Capture the cell that displays the provided text and extract its (X, Y) central coordinate. 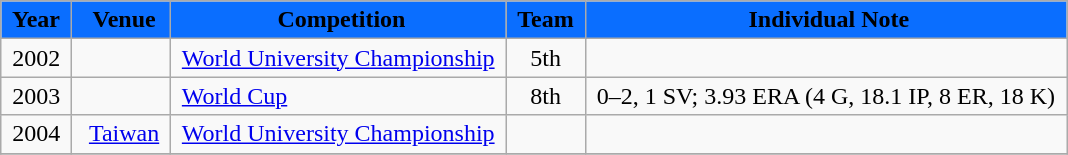
Taiwan (122, 134)
Competition (338, 20)
2004 (36, 134)
Venue (122, 20)
World Cup (338, 96)
5th (546, 58)
0–2, 1 SV; 3.93 ERA (4 G, 18.1 IP, 8 ER, 18 K) (826, 96)
Year (36, 20)
Individual Note (826, 20)
2002 (36, 58)
2003 (36, 96)
8th (546, 96)
Team (546, 20)
